Detect which cell encompasses the target text, then output its (x, y) center coordinate. 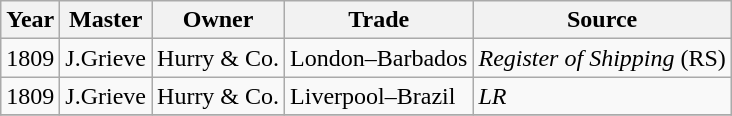
Year (30, 20)
Owner (218, 20)
LR (602, 96)
Master (106, 20)
London–Barbados (379, 58)
Liverpool–Brazil (379, 96)
Trade (379, 20)
Source (602, 20)
Register of Shipping (RS) (602, 58)
